Extract the [X, Y] coordinate from the center of the cell holding the provided text.  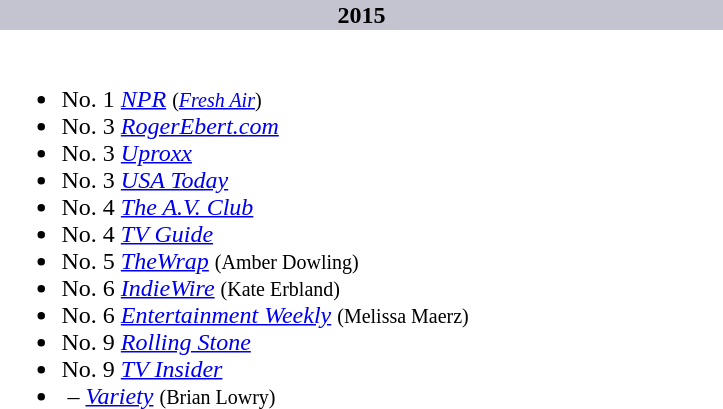
2015 [362, 15]
